From the cell containing the given text, extract its center point as (X, Y) coordinate. 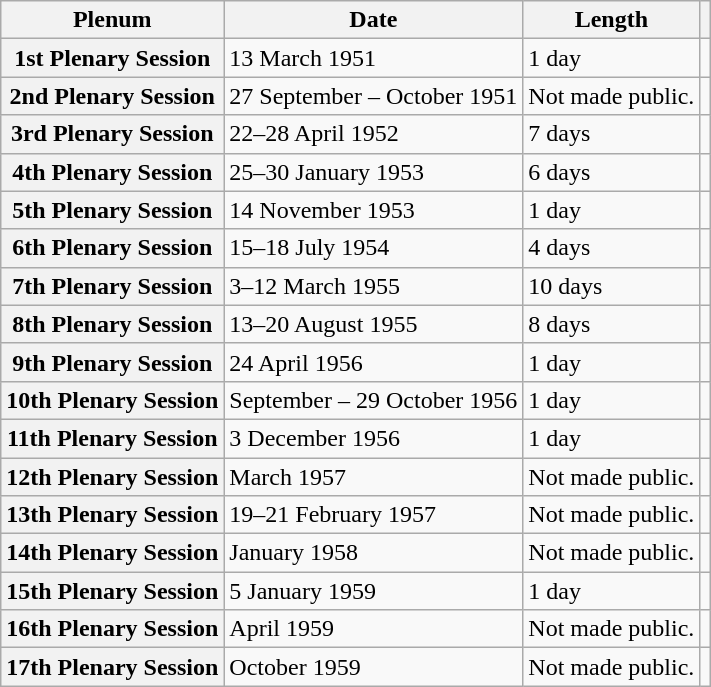
6 days (612, 172)
25–30 January 1953 (374, 172)
15–18 July 1954 (374, 248)
7th Plenary Session (112, 286)
January 1958 (374, 553)
October 1959 (374, 667)
22–28 April 1952 (374, 134)
9th Plenary Session (112, 362)
April 1959 (374, 629)
4th Plenary Session (112, 172)
19–21 February 1957 (374, 515)
16th Plenary Session (112, 629)
7 days (612, 134)
September – 29 October 1956 (374, 400)
8 days (612, 324)
3–12 March 1955 (374, 286)
14th Plenary Session (112, 553)
4 days (612, 248)
March 1957 (374, 477)
10th Plenary Session (112, 400)
5th Plenary Session (112, 210)
14 November 1953 (374, 210)
3 December 1956 (374, 438)
3rd Plenary Session (112, 134)
5 January 1959 (374, 591)
1st Plenary Session (112, 58)
Plenum (112, 20)
6th Plenary Session (112, 248)
11th Plenary Session (112, 438)
2nd Plenary Session (112, 96)
Date (374, 20)
27 September – October 1951 (374, 96)
17th Plenary Session (112, 667)
13th Plenary Session (112, 515)
Length (612, 20)
15th Plenary Session (112, 591)
12th Plenary Session (112, 477)
10 days (612, 286)
24 April 1956 (374, 362)
13 March 1951 (374, 58)
8th Plenary Session (112, 324)
13–20 August 1955 (374, 324)
